Return (x, y) of the center of cell containing provided text 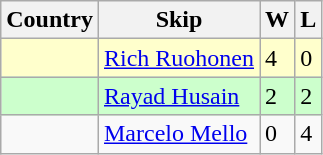
W (278, 20)
L (308, 20)
Marcelo Mello (178, 134)
Skip (178, 20)
Country (50, 20)
Rayad Husain (178, 96)
Rich Ruohonen (178, 58)
